Scan for the cell matching the given text and deliver its [x, y] coordinate at center. 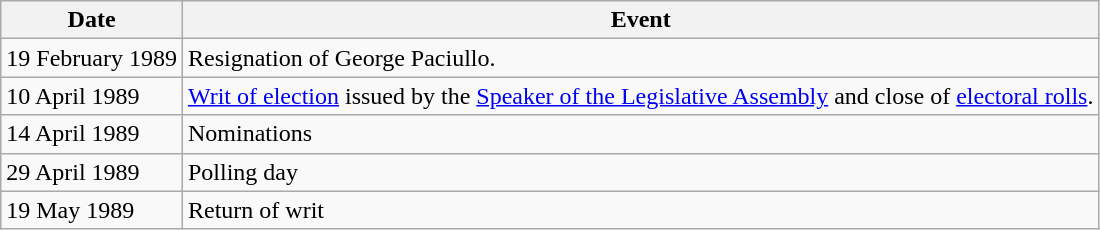
Resignation of George Paciullo. [640, 58]
14 April 1989 [92, 134]
Event [640, 20]
19 February 1989 [92, 58]
29 April 1989 [92, 172]
Date [92, 20]
10 April 1989 [92, 96]
Writ of election issued by the Speaker of the Legislative Assembly and close of electoral rolls. [640, 96]
Polling day [640, 172]
19 May 1989 [92, 210]
Nominations [640, 134]
Return of writ [640, 210]
